Locate the cell with the specified text and output its (x, y) center coordinate. 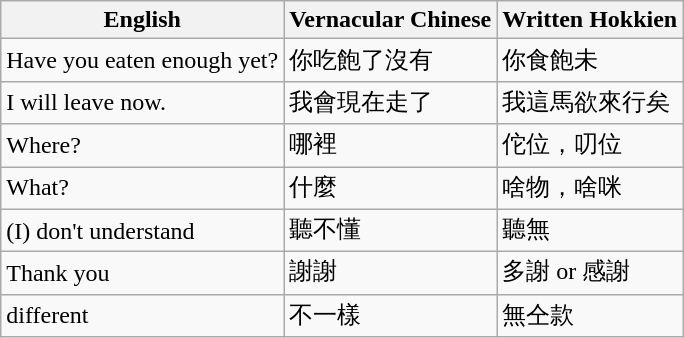
無仝款 (590, 316)
多謝 or 感謝 (590, 274)
Have you eaten enough yet? (142, 60)
你食飽未 (590, 60)
What? (142, 188)
Vernacular Chinese (390, 20)
佗位，叨位 (590, 146)
聽不懂 (390, 230)
我會現在走了 (390, 102)
Thank you (142, 274)
聽無 (590, 230)
I will leave now. (142, 102)
謝謝 (390, 274)
(I) don't understand (142, 230)
different (142, 316)
你吃飽了沒有 (390, 60)
English (142, 20)
什麼 (390, 188)
Where? (142, 146)
Written Hokkien (590, 20)
不一樣 (390, 316)
啥物，啥咪 (590, 188)
哪裡 (390, 146)
我這馬欲來行矣 (590, 102)
